Capture the cell that displays the provided text and extract its [X, Y] central coordinate. 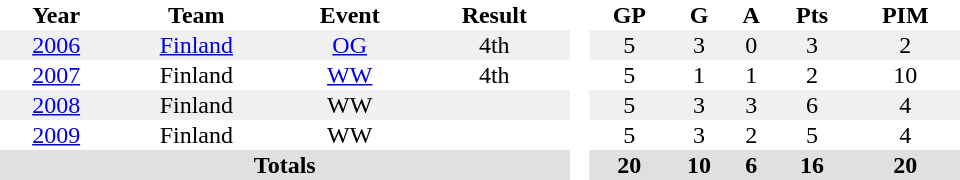
2006 [56, 45]
0 [752, 45]
G [698, 15]
Totals [285, 165]
16 [812, 165]
Team [196, 15]
Pts [812, 15]
2007 [56, 75]
A [752, 15]
2008 [56, 105]
OG [350, 45]
Year [56, 15]
Event [350, 15]
GP [629, 15]
PIM [906, 15]
2009 [56, 135]
Result [494, 15]
